Provide the [x, y] coordinate of the cell's center where the given text is located.  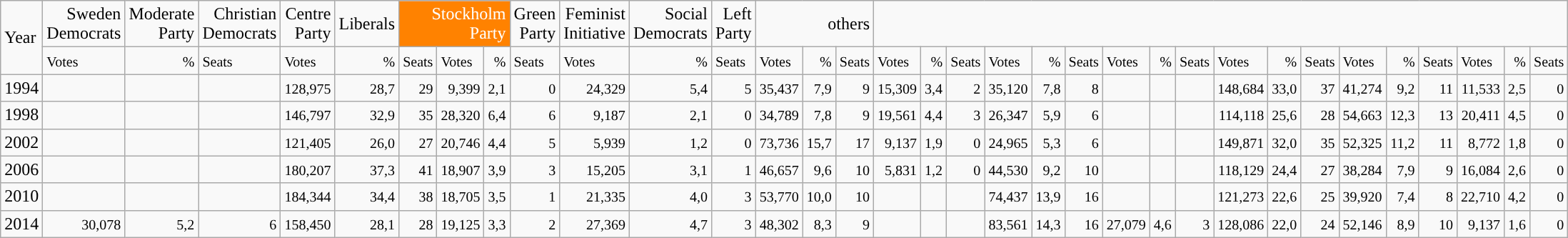
24,965 [1008, 142]
20,746 [461, 142]
5,939 [595, 142]
7,4 [1402, 197]
4,5 [1517, 115]
149,871 [1241, 142]
5,9 [1048, 115]
5,831 [898, 169]
24 [1320, 224]
128,975 [308, 88]
37 [1320, 88]
30,078 [84, 224]
1994 [21, 88]
28,1 [367, 224]
16,084 [1480, 169]
2,5 [1517, 88]
54,663 [1362, 115]
15,7 [819, 142]
9,6 [819, 169]
44,530 [1008, 169]
6,4 [497, 115]
3,3 [497, 224]
18,907 [461, 169]
9,399 [461, 88]
22,0 [1285, 224]
28,7 [367, 88]
Sweden Democrats [84, 24]
Left Party [733, 24]
24,329 [595, 88]
3,1 [670, 169]
2,6 [1517, 169]
11,2 [1402, 142]
1,8 [1517, 142]
11,533 [1480, 88]
5,2 [161, 224]
128,086 [1241, 224]
19,125 [461, 224]
25 [1320, 197]
22,6 [1285, 197]
52,146 [1362, 224]
Social Democrats [670, 24]
14,3 [1048, 224]
Moderate Party [161, 24]
121,273 [1241, 197]
35,120 [1008, 88]
25,6 [1285, 115]
19,561 [898, 115]
2006 [21, 169]
Year [21, 37]
32,9 [367, 115]
27,369 [595, 224]
39,920 [1362, 197]
26,347 [1008, 115]
83,561 [1008, 224]
others [814, 24]
26,0 [367, 142]
Stockholm Party [454, 24]
3,4 [934, 88]
17 [854, 142]
121,405 [308, 142]
146,797 [308, 115]
5,4 [670, 88]
32,0 [1285, 142]
1,9 [934, 142]
29 [418, 88]
24,4 [1285, 169]
8,772 [1480, 142]
15,205 [595, 169]
41 [418, 169]
3,5 [497, 197]
5,3 [1048, 142]
22,710 [1480, 197]
3,9 [497, 169]
2010 [21, 197]
4,2 [1517, 197]
4,0 [670, 197]
9,187 [595, 115]
158,450 [308, 224]
2014 [21, 224]
52,325 [1362, 142]
20,411 [1480, 115]
2002 [21, 142]
4,6 [1162, 224]
114,118 [1241, 115]
4,7 [670, 224]
13,9 [1048, 197]
Liberals [367, 24]
35,437 [779, 88]
41,274 [1362, 88]
27,079 [1126, 224]
74,437 [1008, 197]
34,789 [779, 115]
118,129 [1241, 169]
10,0 [819, 197]
33,0 [1285, 88]
180,207 [308, 169]
21,335 [595, 197]
Green Party [535, 24]
37,3 [367, 169]
Centre Party [308, 24]
8,3 [819, 224]
15,309 [898, 88]
1998 [21, 115]
34,4 [367, 197]
8,9 [1402, 224]
38 [418, 197]
Christian Democrats [240, 24]
53,770 [779, 197]
148,684 [1241, 88]
13 [1438, 115]
46,657 [779, 169]
48,302 [779, 224]
12,3 [1402, 115]
Feminist Initiative [595, 24]
18,705 [461, 197]
184,344 [308, 197]
1,6 [1517, 224]
38,284 [1362, 169]
28,320 [461, 115]
73,736 [779, 142]
